Return [x, y] of the center of cell containing provided text 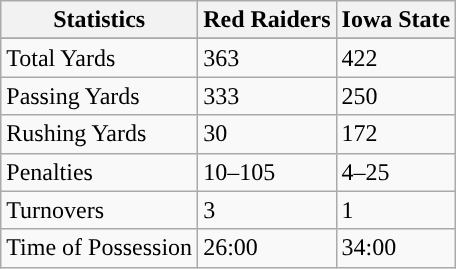
Time of Possession [100, 248]
4–25 [396, 172]
363 [267, 58]
30 [267, 134]
333 [267, 96]
422 [396, 58]
3 [267, 210]
Penalties [100, 172]
10–105 [267, 172]
26:00 [267, 248]
34:00 [396, 248]
Passing Yards [100, 96]
Iowa State [396, 20]
250 [396, 96]
Red Raiders [267, 20]
Statistics [100, 20]
1 [396, 210]
172 [396, 134]
Total Yards [100, 58]
Turnovers [100, 210]
Rushing Yards [100, 134]
